Locate the cell with the specified text and output its [x, y] center coordinate. 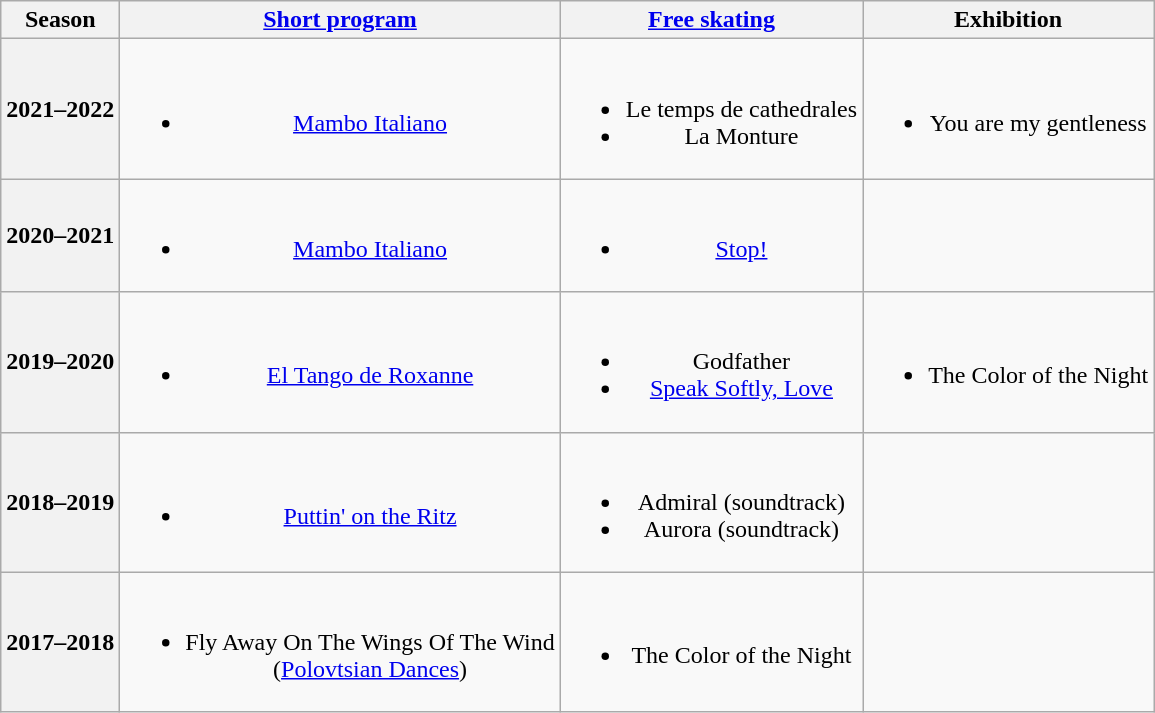
El Tango de Roxanne [340, 362]
Short program [340, 20]
You are my gentleness [1008, 109]
2020–2021 [60, 236]
Puttin' on the Ritz [340, 502]
Free skating [711, 20]
Admiral (soundtrack) Aurora (soundtrack) [711, 502]
2021–2022 [60, 109]
Godfather Speak Softly, Love [711, 362]
2019–2020 [60, 362]
Season [60, 20]
Fly Away On The Wings Of The Wind (Polovtsian Dances) [340, 642]
2017–2018 [60, 642]
Le temps de cathedrales La Monture [711, 109]
Stop! [711, 236]
Exhibition [1008, 20]
2018–2019 [60, 502]
